Determine the (X, Y) coordinate at the center of the cell enclosing the given text.  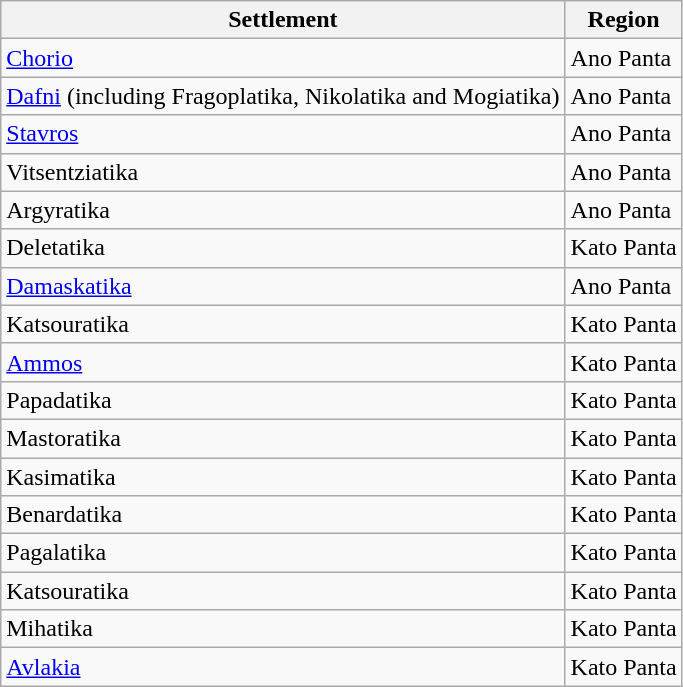
Dafni (including Fragoplatika, Nikolatika and Mogiatika) (283, 96)
Mastoratika (283, 438)
Vitsentziatika (283, 172)
Benardatika (283, 515)
Papadatika (283, 400)
Deletatika (283, 248)
Kasimatika (283, 477)
Settlement (283, 20)
Region (624, 20)
Mihatika (283, 629)
Stavros (283, 134)
Chorio (283, 58)
Damaskatika (283, 286)
Avlakia (283, 667)
Pagalatika (283, 553)
Ammos (283, 362)
Argyratika (283, 210)
